Determine the (x, y) coordinate at the center of the cell enclosing the given text.  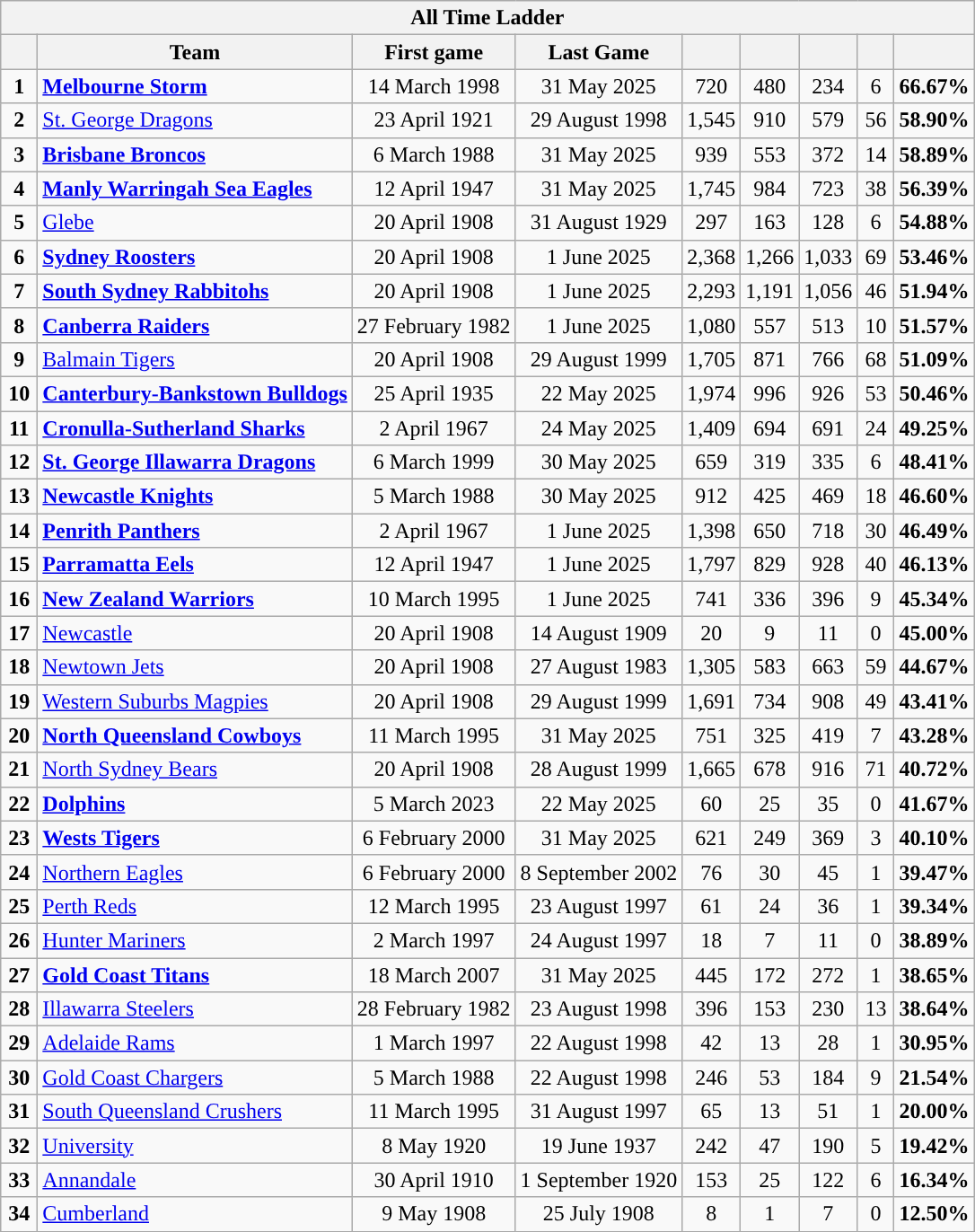
53.46% (934, 257)
31 August 1997 (599, 1112)
325 (770, 735)
Adelaide Rams (195, 1043)
Cumberland (195, 1214)
1,665 (711, 770)
5 March 2023 (434, 804)
31 (20, 1112)
59 (876, 667)
30.95% (934, 1043)
718 (828, 531)
1,266 (770, 257)
2 March 1997 (434, 940)
19 June 1937 (599, 1146)
425 (770, 497)
38.89% (934, 940)
49.25% (934, 428)
Annandale (195, 1180)
Team (195, 52)
St. George Dragons (195, 120)
23 August 1997 (599, 906)
38 (876, 189)
46.60% (934, 497)
583 (770, 667)
16.34% (934, 1180)
68 (876, 359)
46 (876, 291)
34 (20, 1214)
Northern Eagles (195, 872)
22 (20, 804)
12 March 1995 (434, 906)
659 (711, 462)
678 (770, 770)
23 April 1921 (434, 120)
48.41% (934, 462)
871 (770, 359)
Brisbane Broncos (195, 154)
Melbourne Storm (195, 86)
369 (828, 838)
734 (770, 701)
916 (828, 770)
691 (828, 428)
Hunter Mariners (195, 940)
553 (770, 154)
Wests Tigers (195, 838)
335 (828, 462)
21 (20, 770)
4 (20, 189)
445 (711, 974)
Manly Warringah Sea Eagles (195, 189)
908 (828, 701)
751 (711, 735)
663 (828, 667)
New Zealand Warriors (195, 599)
Penrith Panthers (195, 531)
76 (711, 872)
50.46% (934, 393)
Canterbury-Bankstown Bulldogs (195, 393)
12 (20, 462)
40 (876, 565)
996 (770, 393)
28 August 1999 (599, 770)
234 (828, 86)
South Sydney Rabbitohs (195, 291)
6 March 1988 (434, 154)
15 (20, 565)
Dolphins (195, 804)
26 (20, 940)
Gold Coast Titans (195, 974)
43.28% (934, 735)
12.50% (934, 1214)
61 (711, 906)
Canberra Raiders (195, 325)
6 March 1999 (434, 462)
60 (711, 804)
Newtown Jets (195, 667)
480 (770, 86)
419 (828, 735)
10 March 1995 (434, 599)
56 (876, 120)
16 (20, 599)
14 March 1998 (434, 86)
45 (828, 872)
1,305 (711, 667)
38.65% (934, 974)
44.67% (934, 667)
18 March 2007 (434, 974)
25 July 1908 (599, 1214)
40.10% (934, 838)
40.72% (934, 770)
1,545 (711, 120)
249 (770, 838)
Cronulla-Sutherland Sharks (195, 428)
25 April 1935 (434, 393)
2,293 (711, 291)
984 (770, 189)
35 (828, 804)
17 (20, 633)
North Sydney Bears (195, 770)
272 (828, 974)
24 May 2025 (599, 428)
20.00% (934, 1112)
1,398 (711, 531)
St. George Illawarra Dragons (195, 462)
1,191 (770, 291)
172 (770, 974)
829 (770, 565)
58.90% (934, 120)
Newcastle Knights (195, 497)
1,974 (711, 393)
9 May 1908 (434, 1214)
741 (711, 599)
Parramatta Eels (195, 565)
579 (828, 120)
27 August 1983 (599, 667)
8 May 1920 (434, 1146)
19.42% (934, 1146)
51.94% (934, 291)
230 (828, 1009)
41.67% (934, 804)
336 (770, 599)
First game (434, 52)
766 (828, 359)
2,368 (711, 257)
2 (20, 120)
46.13% (934, 565)
38.64% (934, 1009)
65 (711, 1112)
1,691 (711, 701)
39.34% (934, 906)
190 (828, 1146)
32 (20, 1146)
Perth Reds (195, 906)
54.88% (934, 223)
Newcastle (195, 633)
49 (876, 701)
36 (828, 906)
43.41% (934, 701)
694 (770, 428)
1,033 (828, 257)
North Queensland Cowboys (195, 735)
33 (20, 1180)
58.89% (934, 154)
1,056 (828, 291)
51.09% (934, 359)
319 (770, 462)
246 (711, 1078)
1 September 1920 (599, 1180)
513 (828, 325)
469 (828, 497)
Glebe (195, 223)
8 September 2002 (599, 872)
29 August 1998 (599, 120)
Balmain Tigers (195, 359)
928 (828, 565)
1,797 (711, 565)
Western Suburbs Magpies (195, 701)
926 (828, 393)
51 (828, 1112)
Last Game (599, 52)
24 August 1997 (599, 940)
56.39% (934, 189)
69 (876, 257)
1 March 1997 (434, 1043)
66.67% (934, 86)
21.54% (934, 1078)
51.57% (934, 325)
27 (20, 974)
1,409 (711, 428)
720 (711, 86)
242 (711, 1146)
71 (876, 770)
122 (828, 1180)
184 (828, 1078)
Sydney Roosters (195, 257)
128 (828, 223)
Illawarra Steelers (195, 1009)
45.00% (934, 633)
29 (20, 1043)
621 (711, 838)
28 February 1982 (434, 1009)
650 (770, 531)
163 (770, 223)
557 (770, 325)
939 (711, 154)
14 August 1909 (599, 633)
23 (20, 838)
30 April 1910 (434, 1180)
372 (828, 154)
Gold Coast Chargers (195, 1078)
31 August 1929 (599, 223)
1,705 (711, 359)
46.49% (934, 531)
1,080 (711, 325)
19 (20, 701)
1,745 (711, 189)
47 (770, 1146)
912 (711, 497)
723 (828, 189)
27 February 1982 (434, 325)
42 (711, 1043)
39.47% (934, 872)
South Queensland Crushers (195, 1112)
University (195, 1146)
23 August 1998 (599, 1009)
45.34% (934, 599)
910 (770, 120)
297 (711, 223)
All Time Ladder (487, 18)
